Pinpoint the cell where the given text exists, returning its [X, Y] midpoint coordinate. 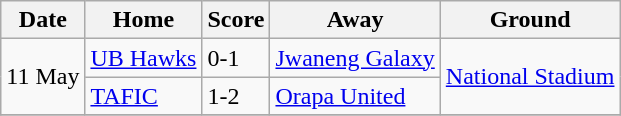
Score [236, 20]
Away [355, 20]
National Stadium [530, 77]
Ground [530, 20]
TAFIC [144, 96]
Orapa United [355, 96]
1-2 [236, 96]
11 May [43, 77]
0-1 [236, 58]
Jwaneng Galaxy [355, 58]
Home [144, 20]
Date [43, 20]
UB Hawks [144, 58]
